For the text-containing cell, return its midpoint in (x, y) coordinate format. 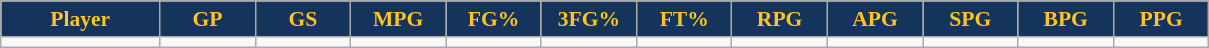
3FG% (588, 19)
SPG (970, 19)
MPG (398, 19)
RPG (780, 19)
BPG (1066, 19)
FG% (494, 19)
APG (874, 19)
FT% (684, 19)
PPG (1161, 19)
Player (80, 19)
GP (208, 19)
GS (302, 19)
